For the text-containing cell, return its midpoint in [X, Y] coordinate format. 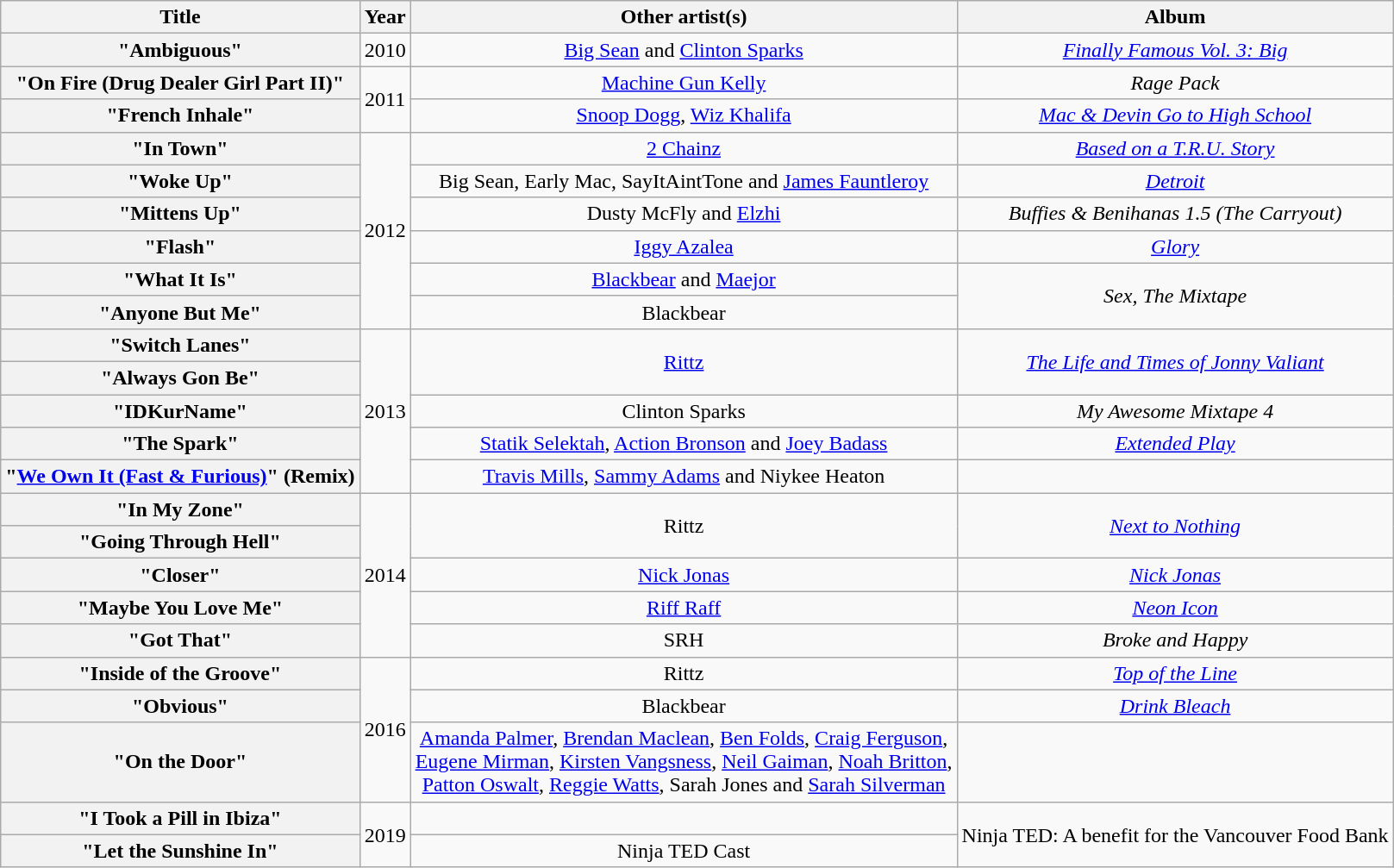
Top of the Line [1175, 673]
Rage Pack [1175, 83]
Machine Gun Kelly [684, 83]
Blackbear and Maejor [684, 279]
Travis Mills, Sammy Adams and Niykee Heaton [684, 477]
2013 [384, 410]
Dusty McFly and Elzhi [684, 214]
2012 [384, 230]
2019 [384, 834]
"Going Through Hell" [180, 542]
"Mittens Up" [180, 214]
"I Took a Pill in Ibiza" [180, 818]
"On Fire (Drug Dealer Girl Part II)" [180, 83]
2011 [384, 99]
Big Sean, Early Mac, SayItAintTone and James Fauntleroy [684, 181]
"We Own It (Fast & Furious)" (Remix) [180, 477]
Extended Play [1175, 444]
"On the Door" [180, 762]
"Flash" [180, 247]
2 Chainz [684, 148]
"Switch Lanes" [180, 345]
Broke and Happy [1175, 640]
2014 [384, 575]
"The Spark" [180, 444]
SRH [684, 640]
"What It Is" [180, 279]
Based on a T.R.U. Story [1175, 148]
2010 [384, 50]
Album [1175, 17]
"Inside of the Groove" [180, 673]
Finally Famous Vol. 3: Big [1175, 50]
Mac & Devin Go to High School [1175, 116]
Statik Selektah, Action Bronson and Joey Badass [684, 444]
"IDKurName" [180, 411]
"Anyone But Me" [180, 312]
"Ambiguous" [180, 50]
"In My Zone" [180, 509]
"Closer" [180, 575]
"Got That" [180, 640]
Clinton Sparks [684, 411]
Drink Bleach [1175, 706]
"Maybe You Love Me" [180, 608]
Year [384, 17]
Big Sean and Clinton Sparks [684, 50]
Detroit [1175, 181]
Other artist(s) [684, 17]
Buffies & Benihanas 1.5 (The Carryout) [1175, 214]
"French Inhale" [180, 116]
Iggy Azalea [684, 247]
My Awesome Mixtape 4 [1175, 411]
Riff Raff [684, 608]
"In Town" [180, 148]
Ninja TED Cast [684, 851]
Ninja TED: A benefit for the Vancouver Food Bank [1175, 834]
Next to Nothing [1175, 526]
"Woke Up" [180, 181]
Glory [1175, 247]
"Let the Sunshine In" [180, 851]
Neon Icon [1175, 608]
"Always Gon Be" [180, 378]
"Obvious" [180, 706]
The Life and Times of Jonny Valiant [1175, 361]
Snoop Dogg, Wiz Khalifa [684, 116]
2016 [384, 729]
Title [180, 17]
Sex, The Mixtape [1175, 296]
